From the cell containing the given text, extract its center point as [x, y] coordinate. 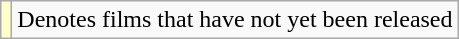
Denotes films that have not yet been released [235, 20]
